Return the [X, Y] coordinate for the center point of the cell that contains the specified text.  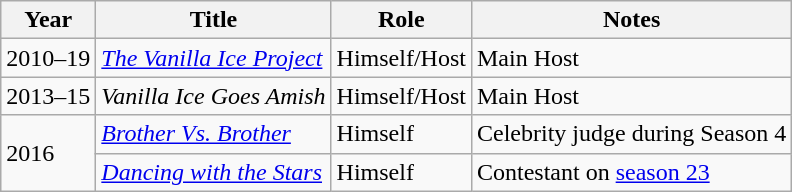
2013–15 [48, 96]
The Vanilla Ice Project [214, 58]
Year [48, 20]
Role [401, 20]
Celebrity judge during Season 4 [631, 134]
Dancing with the Stars [214, 172]
Brother Vs. Brother [214, 134]
Contestant on season 23 [631, 172]
Title [214, 20]
Vanilla Ice Goes Amish [214, 96]
2016 [48, 153]
Notes [631, 20]
2010–19 [48, 58]
